Search for the cell housing the specified text and yield its [X, Y] center coordinate. 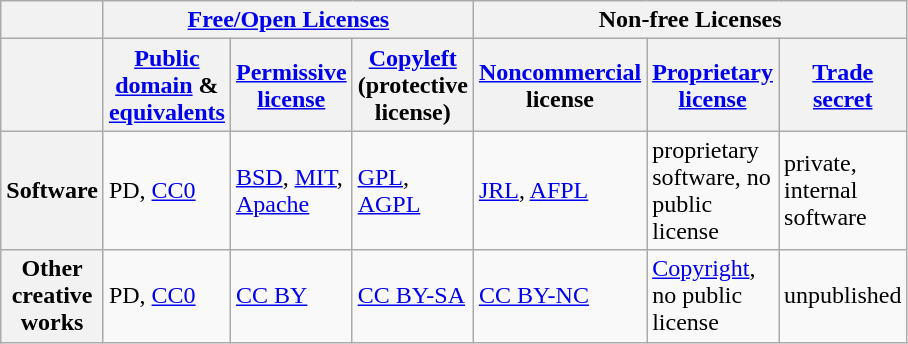
Permissive license [291, 85]
CC BY [291, 296]
proprietary software, no public license [713, 190]
CC BY-NC [560, 296]
Other creative works [52, 296]
Public domain & equivalents [166, 85]
Copyright, no public license [713, 296]
Trade secret [843, 85]
JRL, AFPL [560, 190]
private, internal software [843, 190]
BSD, MIT, Apache [291, 190]
Free/Open Licenses [288, 20]
Software [52, 190]
Proprietary license [713, 85]
GPL, AGPL [412, 190]
unpublished [843, 296]
Copyleft (protective license) [412, 85]
Non-free Licenses [690, 20]
CC BY-SA [412, 296]
Noncommercial license [560, 85]
